From the cell containing the given text, extract its center point as [X, Y] coordinate. 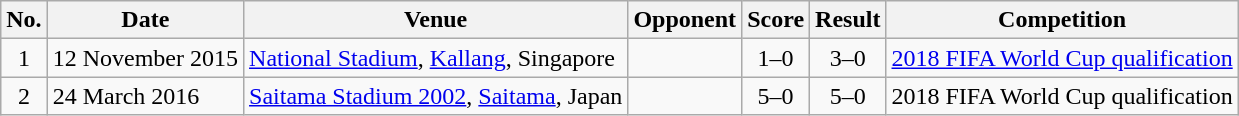
No. [24, 20]
12 November 2015 [145, 58]
Opponent [685, 20]
1–0 [776, 58]
National Stadium, Kallang, Singapore [436, 58]
Result [848, 20]
2 [24, 96]
Competition [1062, 20]
Date [145, 20]
Venue [436, 20]
24 March 2016 [145, 96]
1 [24, 58]
Score [776, 20]
3–0 [848, 58]
Saitama Stadium 2002, Saitama, Japan [436, 96]
